Identify which cell holds the provided text, then report its [x, y] central coordinate. 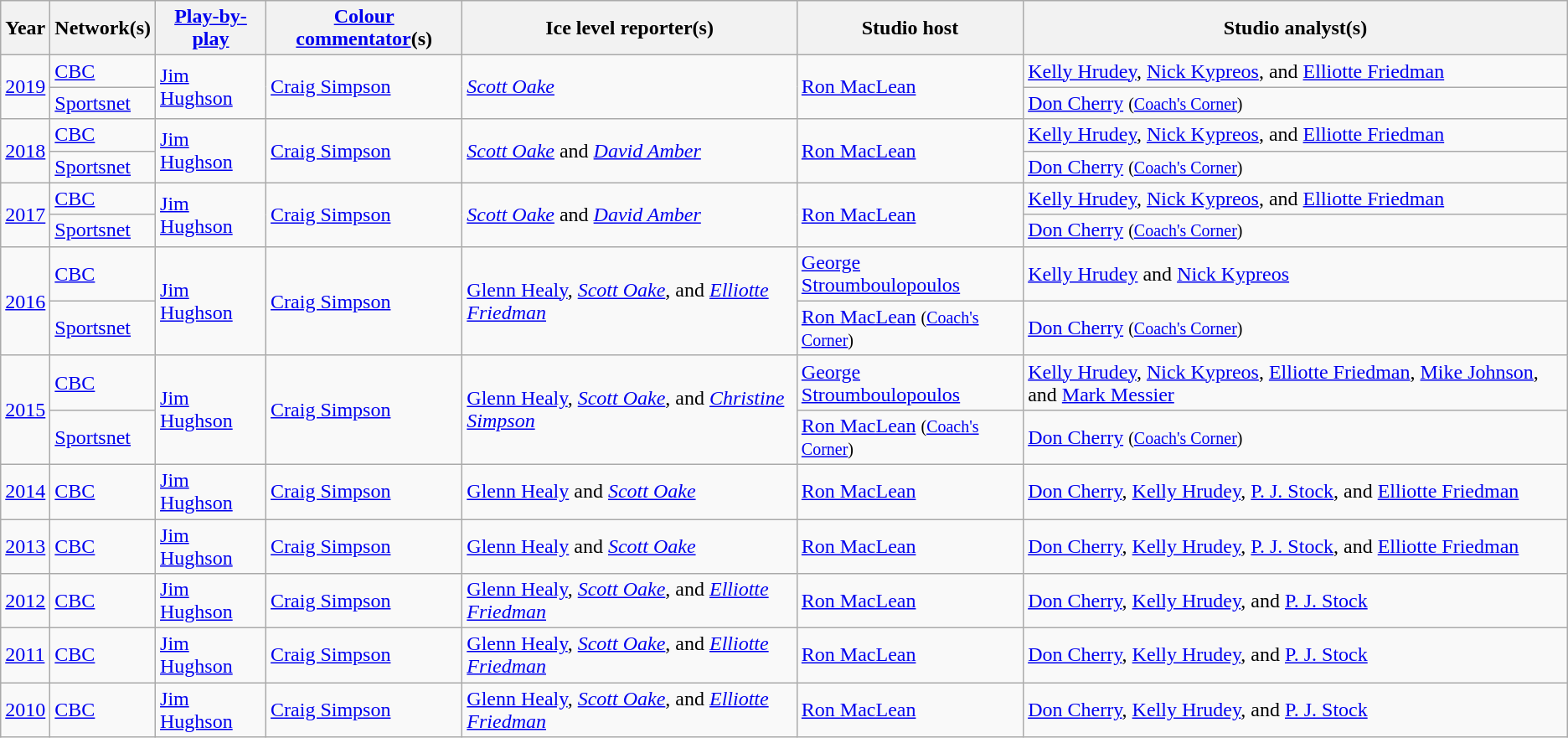
Ice level reporter(s) [630, 28]
Colour commentator(s) [364, 28]
2012 [25, 601]
2016 [25, 301]
2019 [25, 87]
2018 [25, 151]
Kelly Hrudey and Nick Kypreos [1296, 273]
Scott Oake [630, 87]
Kelly Hrudey, Nick Kypreos, Elliotte Friedman, Mike Johnson, and Mark Messier [1296, 382]
2011 [25, 655]
2017 [25, 214]
Year [25, 28]
2015 [25, 410]
2010 [25, 710]
Play-by-play [211, 28]
Glenn Healy, Scott Oake, and Christine Simpson [630, 410]
Network(s) [103, 28]
Studio host [910, 28]
2014 [25, 491]
2013 [25, 546]
Studio analyst(s) [1296, 28]
